Identify which cell holds the provided text, then report its (X, Y) central coordinate. 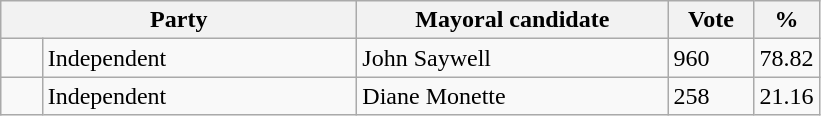
960 (711, 58)
John Saywell (512, 58)
78.82 (786, 58)
Vote (711, 20)
258 (711, 96)
Diane Monette (512, 96)
Party (179, 20)
21.16 (786, 96)
% (786, 20)
Mayoral candidate (512, 20)
